Pinpoint the cell where the given text exists, returning its [X, Y] midpoint coordinate. 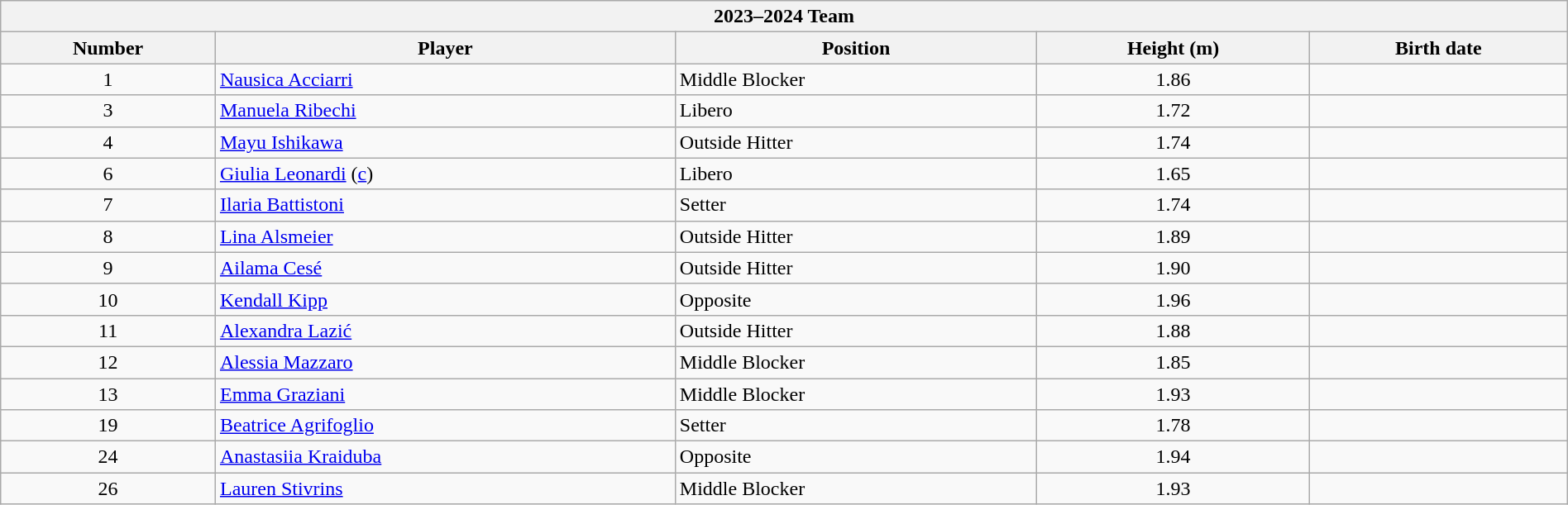
9 [108, 268]
Birth date [1438, 48]
Manuela Ribechi [445, 111]
13 [108, 394]
1.72 [1174, 111]
10 [108, 299]
24 [108, 457]
1.90 [1174, 268]
1.94 [1174, 457]
1.88 [1174, 331]
26 [108, 488]
11 [108, 331]
12 [108, 362]
Alessia Mazzaro [445, 362]
1.86 [1174, 79]
1 [108, 79]
Anastasiia Kraiduba [445, 457]
Lauren Stivrins [445, 488]
1.78 [1174, 426]
4 [108, 142]
Position [855, 48]
1.96 [1174, 299]
Emma Graziani [445, 394]
Lina Alsmeier [445, 236]
Height (m) [1174, 48]
19 [108, 426]
Alexandra Lazić [445, 331]
Mayu Ishikawa [445, 142]
Player [445, 48]
6 [108, 174]
Beatrice Agrifoglio [445, 426]
1.89 [1174, 236]
Giulia Leonardi (c) [445, 174]
Nausica Acciarri [445, 79]
7 [108, 205]
Ilaria Battistoni [445, 205]
Ailama Cesé [445, 268]
Number [108, 48]
3 [108, 111]
2023–2024 Team [784, 17]
Kendall Kipp [445, 299]
1.85 [1174, 362]
1.65 [1174, 174]
8 [108, 236]
